Return the (x, y) coordinate for the center point of the cell that contains the specified text.  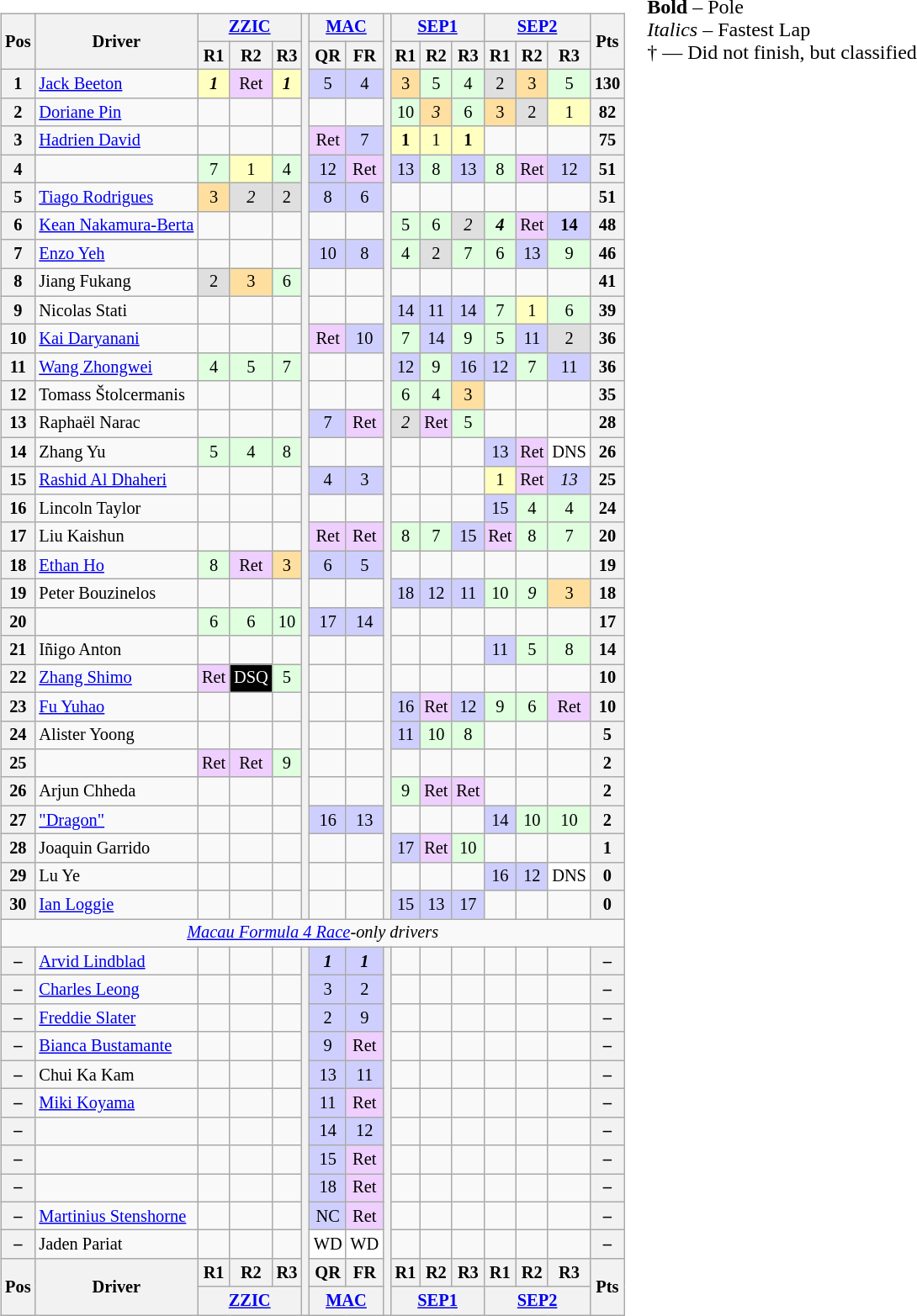
Charles Leong (116, 990)
Arvid Lindblad (116, 961)
39 (607, 310)
Rashid Al Dhaheri (116, 480)
82 (607, 113)
30 (18, 905)
DSQ (251, 679)
Lincoln Taylor (116, 509)
27 (18, 820)
75 (607, 140)
Zhang Yu (116, 452)
Tomass Štolcermanis (116, 395)
130 (607, 84)
Jiang Fukang (116, 283)
Joaquin Garrido (116, 848)
Martinius Stenshorne (116, 1216)
21 (18, 650)
Peter Bouzinelos (116, 594)
Hadrien David (116, 140)
22 (18, 679)
Kean Nakamura-Berta (116, 225)
35 (607, 395)
Jack Beeton (116, 84)
Nicolas Stati (116, 310)
Liu Kaishun (116, 536)
Raphaël Narac (116, 424)
Lu Ye (116, 876)
Miki Koyama (116, 1103)
Wang Zhongwei (116, 367)
NC (328, 1216)
Jaden Pariat (116, 1245)
41 (607, 283)
23 (18, 706)
Bianca Bustamante (116, 1046)
48 (607, 225)
Kai Daryanani (116, 339)
Doriane Pin (116, 113)
Iñigo Anton (116, 650)
Alister Yoong (116, 735)
Zhang Shimo (116, 679)
Chui Ka Kam (116, 1075)
"Dragon" (116, 820)
Enzo Yeh (116, 254)
Fu Yuhao (116, 706)
Macau Formula 4 Race-only drivers (313, 933)
Arjun Chheda (116, 791)
Ethan Ho (116, 565)
Tiago Rodrigues (116, 198)
29 (18, 876)
Freddie Slater (116, 1018)
Ian Loggie (116, 905)
46 (607, 254)
